Output the (x, y) coordinate of the center of the cell containing the given text.  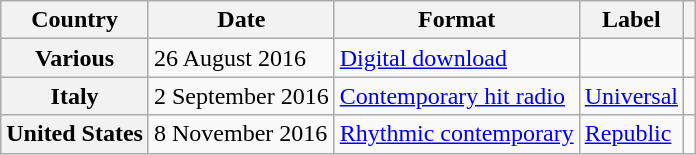
Various (75, 58)
8 November 2016 (241, 134)
26 August 2016 (241, 58)
Republic (631, 134)
Universal (631, 96)
Country (75, 20)
Digital download (456, 58)
United States (75, 134)
2 September 2016 (241, 96)
Label (631, 20)
Contemporary hit radio (456, 96)
Date (241, 20)
Rhythmic contemporary (456, 134)
Italy (75, 96)
Format (456, 20)
